Search for the cell housing the specified text and yield its (x, y) center coordinate. 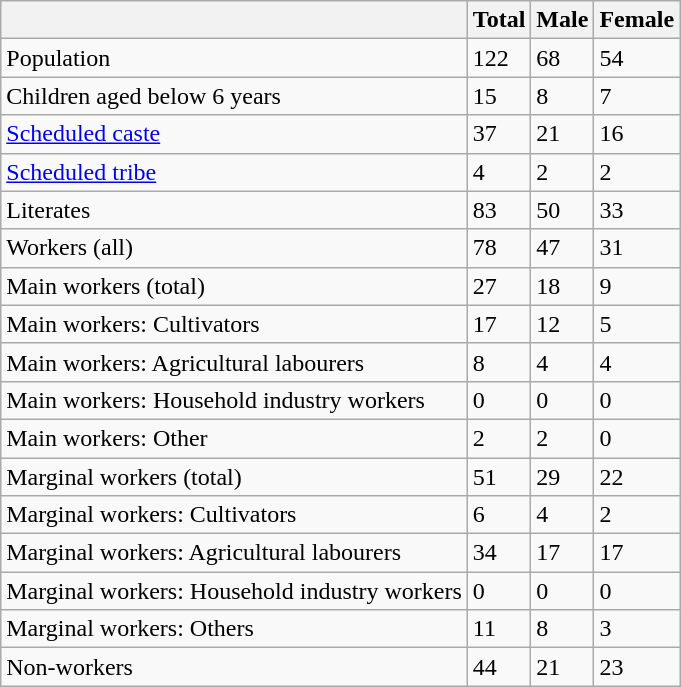
51 (499, 477)
68 (562, 58)
122 (499, 58)
Marginal workers (total) (234, 477)
44 (499, 667)
7 (637, 96)
Workers (all) (234, 248)
Marginal workers: Others (234, 629)
15 (499, 96)
Main workers: Agricultural labourers (234, 362)
Children aged below 6 years (234, 96)
Population (234, 58)
Non-workers (234, 667)
Total (499, 20)
Main workers (total) (234, 286)
27 (499, 286)
Marginal workers: Household industry workers (234, 591)
34 (499, 553)
Female (637, 20)
Scheduled caste (234, 134)
78 (499, 248)
Male (562, 20)
Marginal workers: Cultivators (234, 515)
9 (637, 286)
83 (499, 210)
3 (637, 629)
Scheduled tribe (234, 172)
Marginal workers: Agricultural labourers (234, 553)
6 (499, 515)
16 (637, 134)
Literates (234, 210)
47 (562, 248)
33 (637, 210)
Main workers: Household industry workers (234, 400)
22 (637, 477)
37 (499, 134)
50 (562, 210)
54 (637, 58)
31 (637, 248)
23 (637, 667)
29 (562, 477)
Main workers: Other (234, 438)
11 (499, 629)
5 (637, 324)
Main workers: Cultivators (234, 324)
12 (562, 324)
18 (562, 286)
